Locate the cell with the specified text and output its [X, Y] center coordinate. 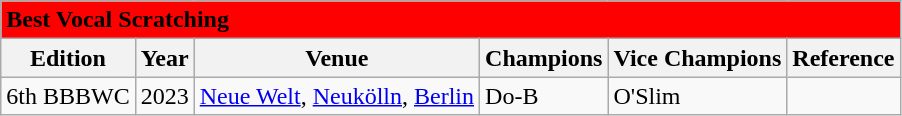
6th BBBWC [68, 96]
Year [164, 58]
Venue [336, 58]
2023 [164, 96]
Do-B [544, 96]
Neue Welt, Neukölln, Berlin [336, 96]
Champions [544, 58]
Best Vocal Scratching [450, 20]
Edition [68, 58]
Reference [844, 58]
Vice Champions [698, 58]
O'Slim [698, 96]
